Detect which cell encompasses the target text, then output its [x, y] center coordinate. 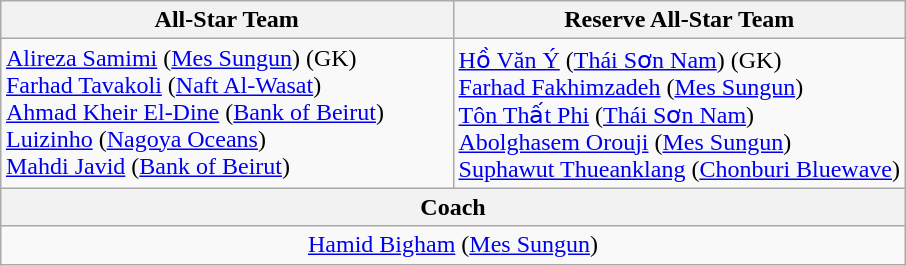
Coach [452, 207]
All-Star Team [226, 20]
Reserve All-Star Team [680, 20]
Hamid Bigham (Mes Sungun) [452, 245]
